For the text-containing cell, return its midpoint in (x, y) coordinate format. 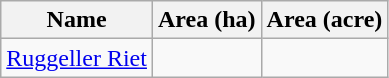
Area (acre) (324, 20)
Area (ha) (206, 20)
Name (77, 20)
Ruggeller Riet (77, 58)
